Capture the cell that displays the provided text and extract its [x, y] central coordinate. 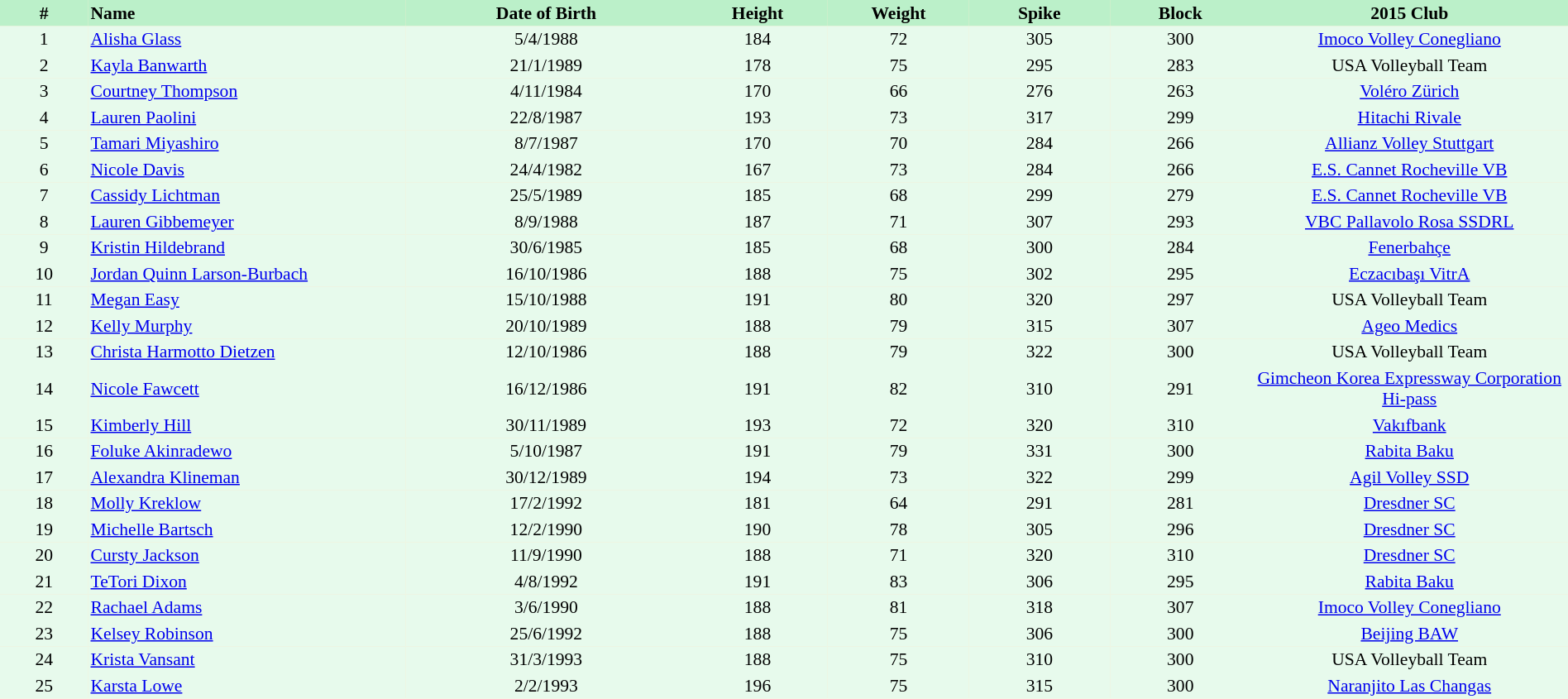
21/1/1989 [546, 65]
# [44, 13]
Voléro Zürich [1409, 91]
190 [758, 529]
11/9/1990 [546, 556]
4/11/1984 [546, 91]
12 [44, 326]
Eczacıbaşı VitrA [1409, 274]
302 [1040, 274]
80 [898, 299]
15 [44, 425]
8/9/1988 [546, 222]
Allianz Volley Stuttgart [1409, 144]
276 [1040, 91]
Kristin Hildebrand [246, 248]
296 [1180, 529]
Name [246, 13]
TeTori Dixon [246, 582]
184 [758, 40]
Alexandra Klineman [246, 477]
16 [44, 452]
66 [898, 91]
Alisha Glass [246, 40]
Hitachi Rivale [1409, 117]
196 [758, 686]
5/4/1988 [546, 40]
1 [44, 40]
Beijing BAW [1409, 634]
Molly Kreklow [246, 503]
7 [44, 195]
9 [44, 248]
81 [898, 607]
Lauren Paolini [246, 117]
70 [898, 144]
VBC Pallavolo Rosa SSDRL [1409, 222]
187 [758, 222]
5 [44, 144]
22/8/1987 [546, 117]
83 [898, 582]
8/7/1987 [546, 144]
25/6/1992 [546, 634]
10 [44, 274]
82 [898, 389]
Block [1180, 13]
297 [1180, 299]
30/12/1989 [546, 477]
Michelle Bartsch [246, 529]
Kimberly Hill [246, 425]
Date of Birth [546, 13]
64 [898, 503]
78 [898, 529]
Christa Harmotto Dietzen [246, 352]
30/6/1985 [546, 248]
Kayla Banwarth [246, 65]
11 [44, 299]
Weight [898, 13]
Tamari Miyashiro [246, 144]
Jordan Quinn Larson-Burbach [246, 274]
Vakıfbank [1409, 425]
181 [758, 503]
167 [758, 170]
24/4/1982 [546, 170]
331 [1040, 452]
317 [1040, 117]
17 [44, 477]
Nicole Fawcett [246, 389]
14 [44, 389]
16/10/1986 [546, 274]
15/10/1988 [546, 299]
23 [44, 634]
283 [1180, 65]
24 [44, 660]
Courtney Thompson [246, 91]
25/5/1989 [546, 195]
3/6/1990 [546, 607]
Krista Vansant [246, 660]
20/10/1989 [546, 326]
22 [44, 607]
Ageo Medics [1409, 326]
Foluke Akinradewo [246, 452]
281 [1180, 503]
17/2/1992 [546, 503]
Karsta Lowe [246, 686]
Fenerbahçe [1409, 248]
Agil Volley SSD [1409, 477]
5/10/1987 [546, 452]
Cursty Jackson [246, 556]
4 [44, 117]
30/11/1989 [546, 425]
194 [758, 477]
318 [1040, 607]
31/3/1993 [546, 660]
18 [44, 503]
293 [1180, 222]
16/12/1986 [546, 389]
6 [44, 170]
Gimcheon Korea Expressway Corporation Hi-pass [1409, 389]
8 [44, 222]
12/2/1990 [546, 529]
Kelsey Robinson [246, 634]
25 [44, 686]
Nicole Davis [246, 170]
2 [44, 65]
20 [44, 556]
2015 Club [1409, 13]
21 [44, 582]
Naranjito Las Changas [1409, 686]
19 [44, 529]
12/10/1986 [546, 352]
3 [44, 91]
Spike [1040, 13]
Height [758, 13]
2/2/1993 [546, 686]
13 [44, 352]
Kelly Murphy [246, 326]
Rachael Adams [246, 607]
263 [1180, 91]
279 [1180, 195]
Cassidy Lichtman [246, 195]
Lauren Gibbemeyer [246, 222]
4/8/1992 [546, 582]
Megan Easy [246, 299]
178 [758, 65]
